Search for the cell housing the specified text and yield its [X, Y] center coordinate. 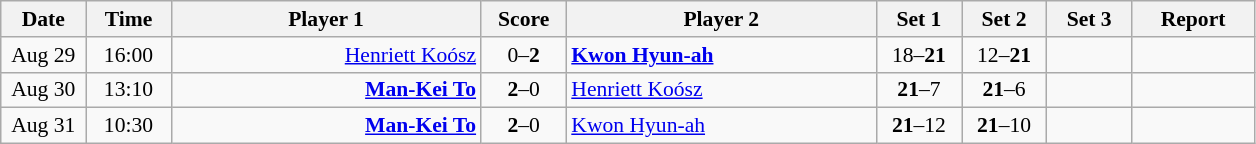
21–7 [918, 90]
Set 1 [918, 19]
Player 1 [326, 19]
Aug 29 [44, 55]
Score [524, 19]
18–21 [918, 55]
21–6 [1004, 90]
0–2 [524, 55]
Set 3 [1090, 19]
10:30 [128, 126]
Report [1194, 19]
Aug 31 [44, 126]
Time [128, 19]
13:10 [128, 90]
Aug 30 [44, 90]
Set 2 [1004, 19]
21–10 [1004, 126]
21–12 [918, 126]
Player 2 [721, 19]
Date [44, 19]
16:00 [128, 55]
12–21 [1004, 55]
